For the text-containing cell, return its midpoint in (x, y) coordinate format. 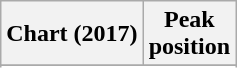
Chart (2017) (72, 34)
Peakposition (189, 34)
